Return [X, Y] of the center of cell containing provided text 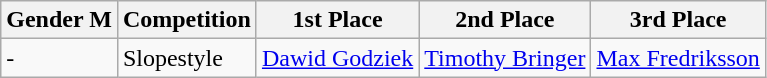
Slopestyle [186, 58]
Timothy Bringer [505, 58]
Competition [186, 20]
2nd Place [505, 20]
3rd Place [678, 20]
Gender M [60, 20]
Max Fredriksson [678, 58]
- [60, 58]
Dawid Godziek [337, 58]
1st Place [337, 20]
